Detect which cell encompasses the target text, then output its (X, Y) center coordinate. 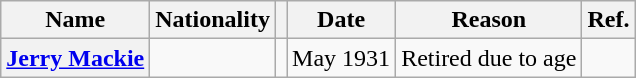
Retired due to age (489, 58)
May 1931 (342, 58)
Name (76, 20)
Jerry Mackie (76, 58)
Nationality (213, 20)
Date (342, 20)
Ref. (608, 20)
Reason (489, 20)
